Output the [x, y] coordinate of the center of the cell containing the given text.  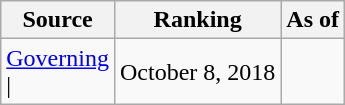
Governing| [58, 72]
Source [58, 20]
October 8, 2018 [197, 72]
Ranking [197, 20]
As of [313, 20]
